Search for the cell housing the specified text and yield its (x, y) center coordinate. 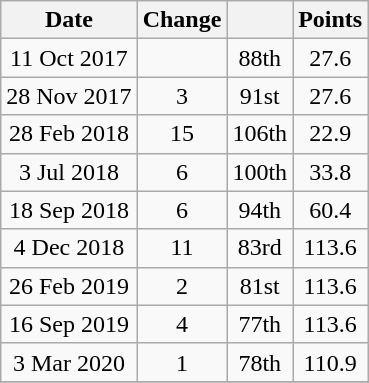
106th (260, 134)
78th (260, 362)
26 Feb 2019 (69, 286)
4 (182, 324)
18 Sep 2018 (69, 210)
110.9 (330, 362)
Change (182, 20)
11 Oct 2017 (69, 58)
77th (260, 324)
Date (69, 20)
28 Feb 2018 (69, 134)
33.8 (330, 172)
3 Jul 2018 (69, 172)
Points (330, 20)
1 (182, 362)
91st (260, 96)
22.9 (330, 134)
15 (182, 134)
100th (260, 172)
83rd (260, 248)
3 (182, 96)
4 Dec 2018 (69, 248)
11 (182, 248)
3 Mar 2020 (69, 362)
94th (260, 210)
60.4 (330, 210)
16 Sep 2019 (69, 324)
81st (260, 286)
88th (260, 58)
28 Nov 2017 (69, 96)
2 (182, 286)
